Pinpoint the cell where the given text exists, returning its [x, y] midpoint coordinate. 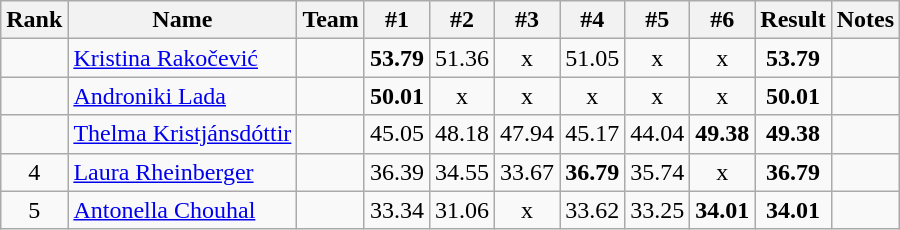
Androniki Lada [182, 96]
Notes [865, 20]
45.17 [592, 134]
44.04 [658, 134]
35.74 [658, 172]
47.94 [528, 134]
33.62 [592, 210]
51.36 [462, 58]
36.39 [396, 172]
#4 [592, 20]
Result [793, 20]
4 [34, 172]
Laura Rheinberger [182, 172]
#1 [396, 20]
48.18 [462, 134]
33.34 [396, 210]
Team [331, 20]
Thelma Kristjánsdóttir [182, 134]
31.06 [462, 210]
34.55 [462, 172]
Kristina Rakočević [182, 58]
#6 [722, 20]
#3 [528, 20]
5 [34, 210]
51.05 [592, 58]
#2 [462, 20]
Name [182, 20]
45.05 [396, 134]
Rank [34, 20]
33.67 [528, 172]
33.25 [658, 210]
Antonella Chouhal [182, 210]
#5 [658, 20]
